Extract the (X, Y) coordinate from the center of the cell holding the provided text.  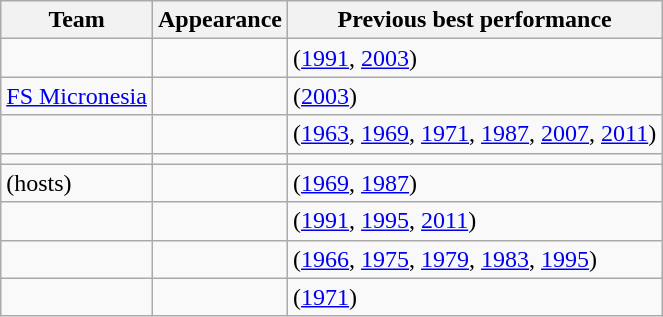
(1991, 2003) (475, 58)
Appearance (220, 20)
(1963, 1969, 1971, 1987, 2007, 2011) (475, 134)
(hosts) (77, 183)
(2003) (475, 96)
(1966, 1975, 1979, 1983, 1995) (475, 259)
(1991, 1995, 2011) (475, 221)
Previous best performance (475, 20)
(1969, 1987) (475, 183)
(1971) (475, 297)
FS Micronesia (77, 96)
Team (77, 20)
